Output the (x, y) coordinate of the center of the cell containing the given text.  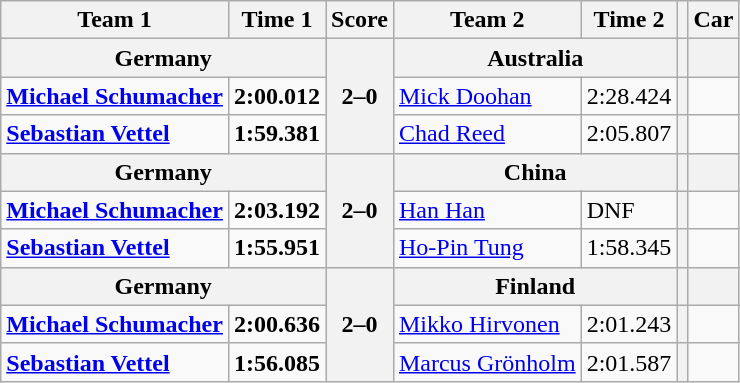
1:59.381 (276, 134)
Mick Doohan (487, 96)
Ho-Pin Tung (487, 248)
Mikko Hirvonen (487, 324)
Han Han (487, 210)
2:00.012 (276, 96)
1:58.345 (629, 248)
Finland (534, 286)
Chad Reed (487, 134)
1:55.951 (276, 248)
2:03.192 (276, 210)
1:56.085 (276, 362)
2:05.807 (629, 134)
DNF (629, 210)
2:01.587 (629, 362)
Time 2 (629, 20)
Score (360, 20)
2:01.243 (629, 324)
Time 1 (276, 20)
Australia (534, 58)
2:00.636 (276, 324)
Marcus Grönholm (487, 362)
China (534, 172)
Car (714, 20)
Team 1 (115, 20)
2:28.424 (629, 96)
Team 2 (487, 20)
